Extract the [X, Y] coordinate from the center of the cell holding the provided text.  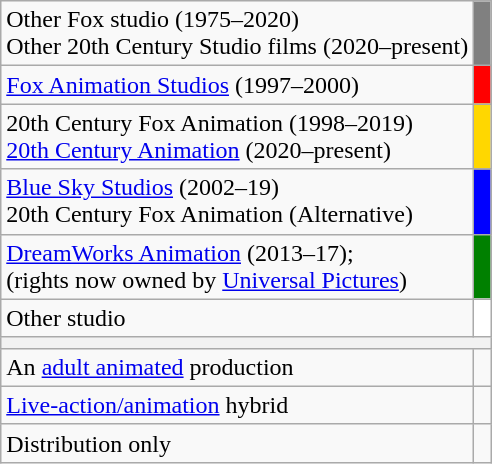
Distribution only [238, 443]
Fox Animation Studios (1997–2000) [238, 85]
Other studio [238, 318]
Blue Sky Studios (2002–19)20th Century Fox Animation (Alternative) [238, 202]
Other Fox studio (1975–2020)Other 20th Century Studio films (2020–present) [238, 34]
DreamWorks Animation (2013–17);(rights now owned by Universal Pictures) [238, 266]
Live-action/animation hybrid [238, 405]
20th Century Fox Animation (1998–2019)20th Century Animation (2020–present) [238, 136]
An adult animated production [238, 367]
